Identify which cell holds the provided text, then report its (x, y) central coordinate. 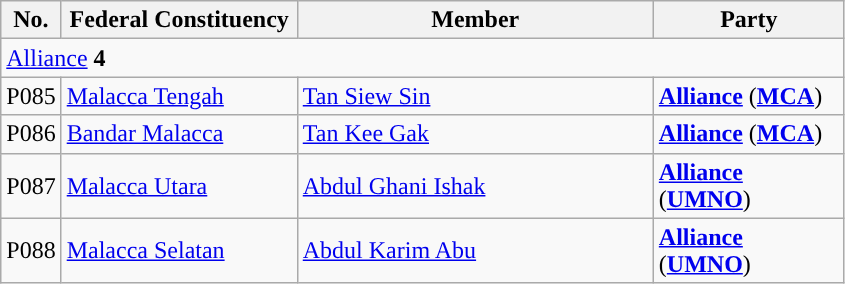
Malacca Utara (179, 186)
Member (475, 20)
P087 (31, 186)
P088 (31, 250)
Party (748, 20)
Malacca Selatan (179, 250)
P085 (31, 96)
Abdul Ghani Ishak (475, 186)
Federal Constituency (179, 20)
Bandar Malacca (179, 134)
Tan Kee Gak (475, 134)
No. (31, 20)
Malacca Tengah (179, 96)
P086 (31, 134)
Tan Siew Sin (475, 96)
Alliance 4 (423, 58)
Abdul Karim Abu (475, 250)
